Detect which cell encompasses the target text, then output its [x, y] center coordinate. 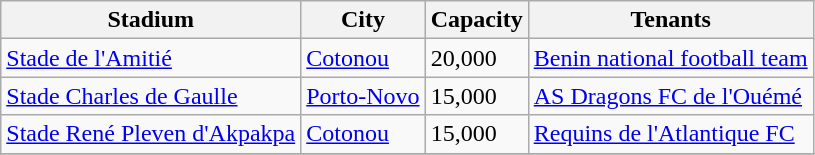
Benin national football team [670, 58]
Stade de l'Amitié [151, 58]
Tenants [670, 20]
20,000 [476, 58]
AS Dragons FC de l'Ouémé [670, 96]
Porto-Novo [363, 96]
Stadium [151, 20]
Stade René Pleven d'Akpakpa [151, 134]
Requins de l'Atlantique FC [670, 134]
City [363, 20]
Capacity [476, 20]
Stade Charles de Gaulle [151, 96]
